From the cell containing the given text, extract its center point as (x, y) coordinate. 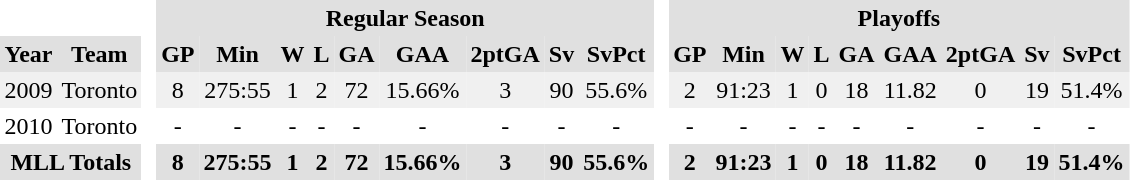
Year (28, 54)
Team (100, 54)
Regular Season (406, 18)
2009 (28, 90)
Playoffs (899, 18)
2010 (28, 126)
MLL Totals (71, 162)
